Detect which cell encompasses the target text, then output its (x, y) center coordinate. 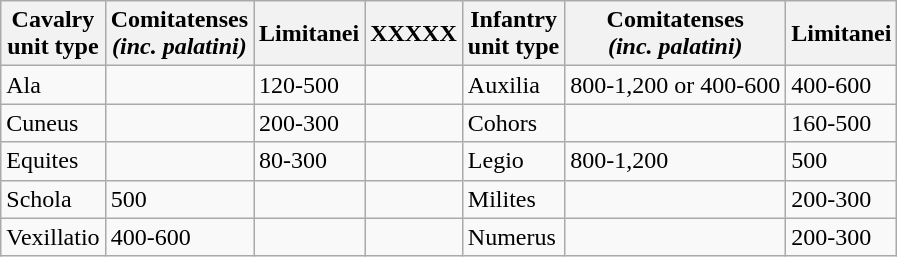
XXXXX (414, 34)
80-300 (310, 161)
160-500 (842, 123)
Auxilia (513, 85)
120-500 (310, 85)
Numerus (513, 237)
Schola (53, 199)
Legio (513, 161)
Infantryunit type (513, 34)
Cohors (513, 123)
800-1,200 (676, 161)
Vexillatio (53, 237)
Milites (513, 199)
Equites (53, 161)
Cavalryunit type (53, 34)
Cuneus (53, 123)
Ala (53, 85)
800-1,200 or 400-600 (676, 85)
